From the cell containing the given text, extract its center point as [x, y] coordinate. 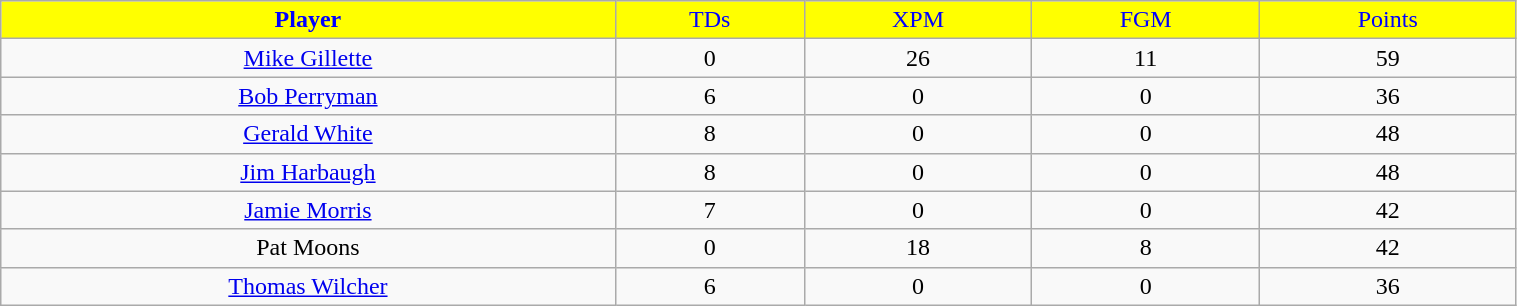
18 [918, 248]
Player [308, 20]
TDs [710, 20]
Gerald White [308, 134]
Jamie Morris [308, 210]
FGM [1146, 20]
Pat Moons [308, 248]
26 [918, 58]
7 [710, 210]
XPM [918, 20]
Thomas Wilcher [308, 286]
59 [1388, 58]
11 [1146, 58]
Points [1388, 20]
Bob Perryman [308, 96]
Jim Harbaugh [308, 172]
Mike Gillette [308, 58]
